Locate the cell with the specified text and output its (X, Y) center coordinate. 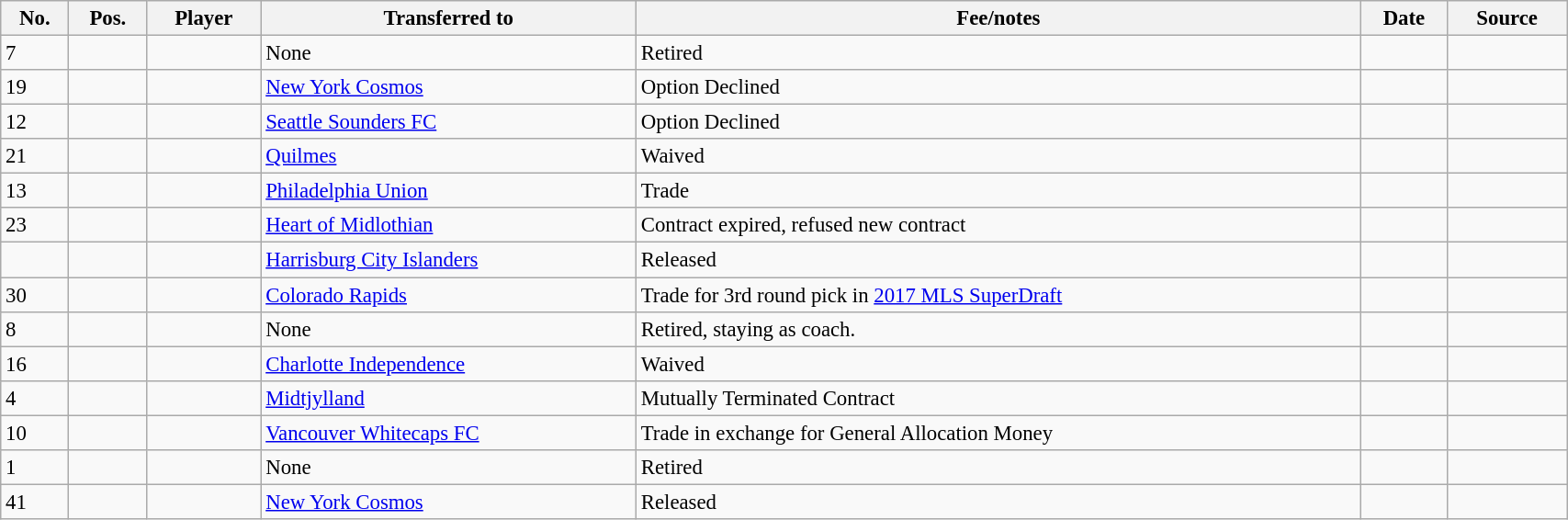
Harrisburg City Islanders (448, 260)
4 (35, 398)
Mutually Terminated Contract (998, 398)
Pos. (108, 18)
21 (35, 156)
13 (35, 191)
Trade (998, 191)
Transferred to (448, 18)
Philadelphia Union (448, 191)
Source (1507, 18)
Colorado Rapids (448, 295)
41 (35, 502)
19 (35, 87)
16 (35, 364)
Contract expired, refused new contract (998, 225)
Vancouver Whitecaps FC (448, 433)
Trade for 3rd round pick in 2017 MLS SuperDraft (998, 295)
23 (35, 225)
No. (35, 18)
Fee/notes (998, 18)
Seattle Sounders FC (448, 122)
10 (35, 433)
Player (204, 18)
Retired, staying as coach. (998, 329)
Midtjylland (448, 398)
12 (35, 122)
Date (1404, 18)
Heart of Midlothian (448, 225)
7 (35, 53)
30 (35, 295)
Charlotte Independence (448, 364)
1 (35, 468)
8 (35, 329)
Trade in exchange for General Allocation Money (998, 433)
Quilmes (448, 156)
